From the cell containing the given text, extract its center point as (x, y) coordinate. 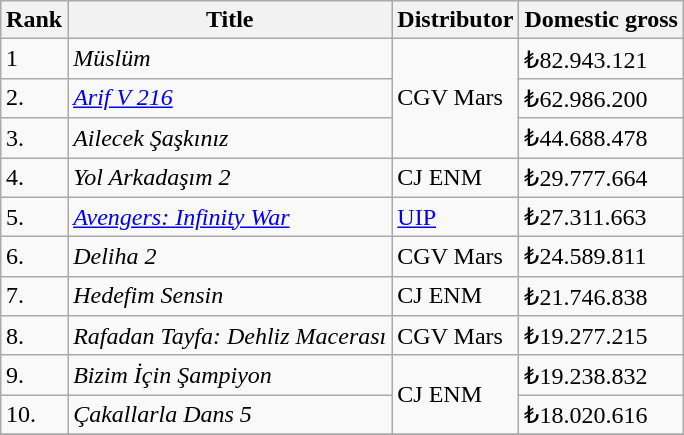
₺19.238.832 (602, 375)
Müslüm (230, 59)
Rank (34, 20)
2. (34, 98)
UIP (456, 217)
₺19.277.215 (602, 336)
₺27.311.663 (602, 217)
8. (34, 336)
₺62.986.200 (602, 98)
₺18.020.616 (602, 415)
₺44.688.478 (602, 138)
Avengers: Infinity War (230, 217)
Hedefim Sensin (230, 296)
₺21.746.838 (602, 296)
Çakallarla Dans 5 (230, 415)
Bizim İçin Şampiyon (230, 375)
Domestic gross (602, 20)
9. (34, 375)
5. (34, 217)
7. (34, 296)
₺82.943.121 (602, 59)
₺24.589.811 (602, 257)
Rafadan Tayfa: Dehliz Macerası (230, 336)
Title (230, 20)
Yol Arkadaşım 2 (230, 178)
3. (34, 138)
Distributor (456, 20)
10. (34, 415)
4. (34, 178)
Arif V 216 (230, 98)
₺29.777.664 (602, 178)
1 (34, 59)
Deliha 2 (230, 257)
6. (34, 257)
Ailecek Şaşkınız (230, 138)
